Return the (x, y) coordinate for the center point of the cell that contains the specified text.  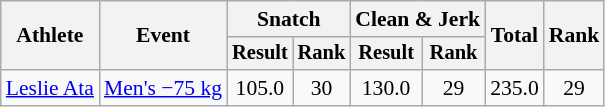
235.0 (514, 88)
Event (163, 36)
Total (514, 36)
130.0 (386, 88)
Athlete (50, 36)
105.0 (260, 88)
Men's −75 kg (163, 88)
30 (322, 88)
Snatch (288, 19)
Leslie Ata (50, 88)
Clean & Jerk (418, 19)
